Scan for the cell matching the given text and deliver its [X, Y] coordinate at center. 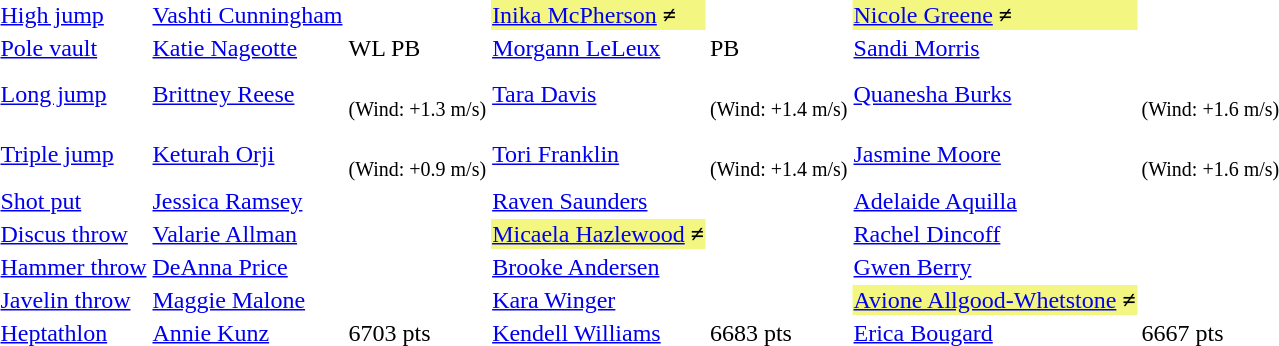
Sandi Morris [994, 48]
Valarie Allman [248, 234]
Keturah Orji [248, 154]
Inika McPherson ≠ [598, 15]
Kara Winger [598, 300]
Maggie Malone [248, 300]
Jessica Ramsey [248, 201]
Katie Nageotte [248, 48]
(Wind: +0.9 m/s) [418, 154]
DeAnna Price [248, 267]
Brooke Andersen [598, 267]
Quanesha Burks [994, 94]
PB [778, 48]
Tori Franklin [598, 154]
Vashti Cunningham [248, 15]
Adelaide Aquilla [994, 201]
Tara Davis [598, 94]
Micaela Hazlewood ≠ [598, 234]
Jasmine Moore [994, 154]
Rachel Dincoff [994, 234]
Brittney Reese [248, 94]
Avione Allgood-Whetstone ≠ [994, 300]
Raven Saunders [598, 201]
Nicole Greene ≠ [994, 15]
Gwen Berry [994, 267]
WL PB [418, 48]
(Wind: +1.3 m/s) [418, 94]
Morgann LeLeux [598, 48]
